Capture the cell that displays the provided text and extract its [x, y] central coordinate. 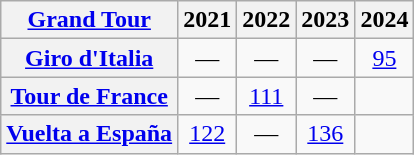
122 [208, 134]
Giro d'Italia [90, 58]
2021 [208, 20]
Vuelta a España [90, 134]
2022 [266, 20]
2024 [384, 20]
2023 [326, 20]
136 [326, 134]
Tour de France [90, 96]
Grand Tour [90, 20]
95 [384, 58]
111 [266, 96]
